Return [x, y] of the center of cell containing provided text 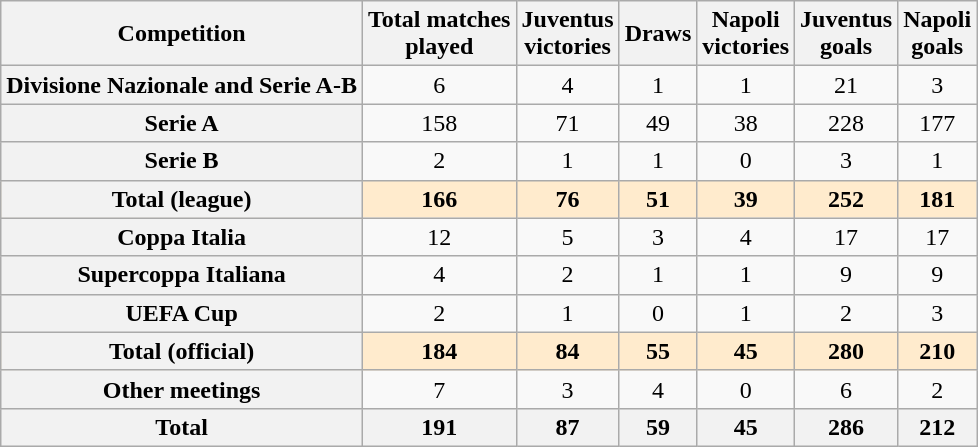
Competition [182, 34]
Napolivictories [746, 34]
12 [439, 237]
84 [568, 351]
5 [568, 237]
184 [439, 351]
7 [439, 389]
210 [938, 351]
Juventusgoals [846, 34]
181 [938, 199]
Divisione Nazionale and Serie A-B [182, 85]
39 [746, 199]
252 [846, 199]
76 [568, 199]
Total (official) [182, 351]
166 [439, 199]
Other meetings [182, 389]
UEFA Cup [182, 313]
191 [439, 427]
21 [846, 85]
51 [658, 199]
280 [846, 351]
87 [568, 427]
Coppa Italia [182, 237]
158 [439, 123]
Total (league) [182, 199]
Napoligoals [938, 34]
Total [182, 427]
55 [658, 351]
Juventusvictories [568, 34]
Serie B [182, 161]
228 [846, 123]
286 [846, 427]
Draws [658, 34]
38 [746, 123]
Serie A [182, 123]
71 [568, 123]
177 [938, 123]
212 [938, 427]
Supercoppa Italiana [182, 275]
49 [658, 123]
Total matchesplayed [439, 34]
59 [658, 427]
